From the cell containing the given text, extract its center point as (x, y) coordinate. 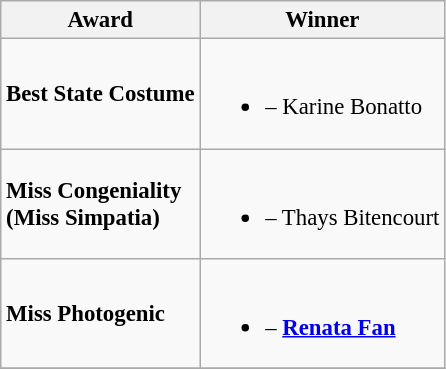
– Renata Fan (322, 314)
Best State Costume (100, 94)
Winner (322, 20)
– Thays Bitencourt (322, 204)
Miss Photogenic (100, 314)
Award (100, 20)
Miss Congeniality(Miss Simpatia) (100, 204)
– Karine Bonatto (322, 94)
